Locate the cell with the specified text and output its (x, y) center coordinate. 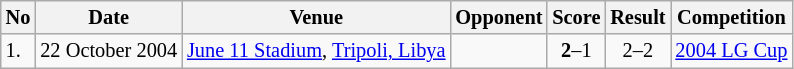
Date (108, 17)
No (18, 17)
Score (576, 17)
Competition (731, 17)
2–2 (638, 51)
2004 LG Cup (731, 51)
Venue (316, 17)
1. (18, 51)
Opponent (498, 17)
2–1 (576, 51)
Result (638, 17)
22 October 2004 (108, 51)
June 11 Stadium, Tripoli, Libya (316, 51)
